Pinpoint the cell where the given text exists, returning its [x, y] midpoint coordinate. 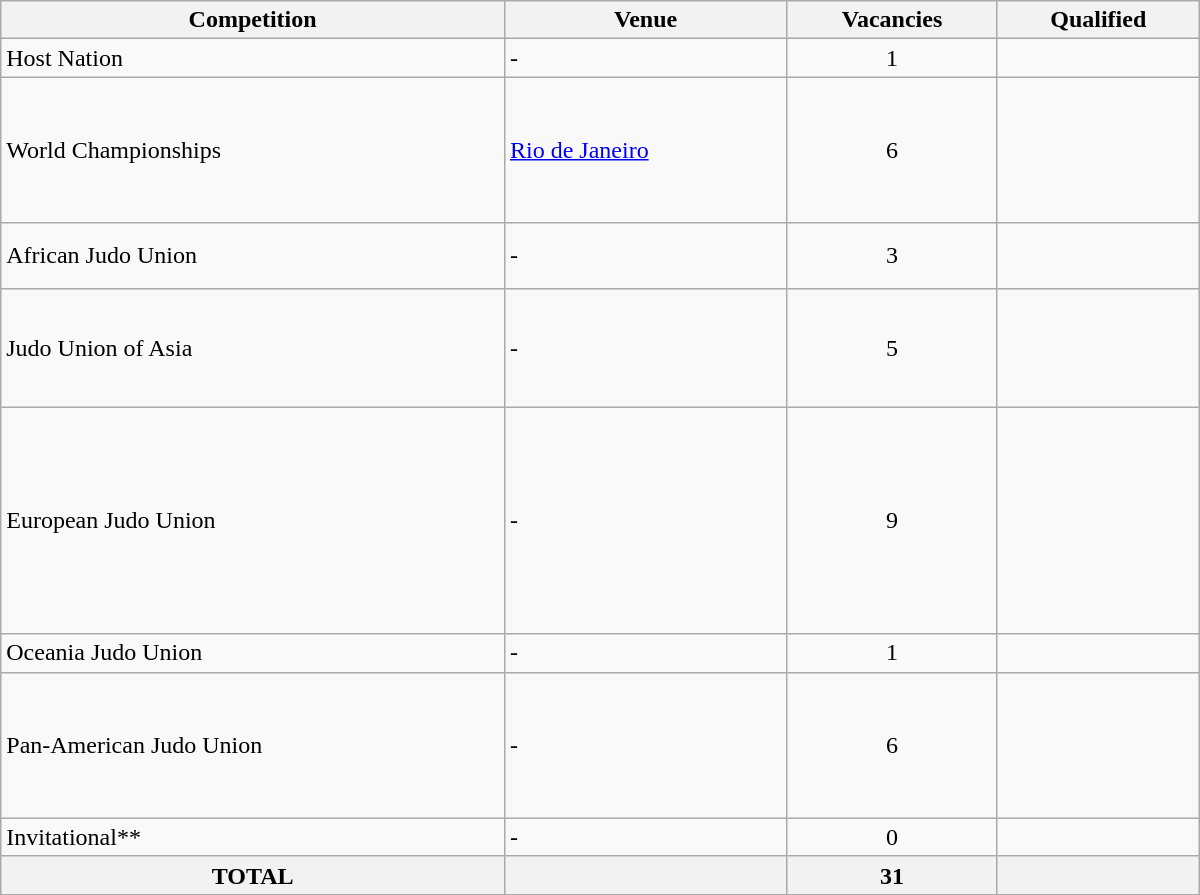
Vacancies [892, 20]
Competition [253, 20]
African Judo Union [253, 256]
World Championships [253, 150]
Qualified [1098, 20]
Oceania Judo Union [253, 653]
Judo Union of Asia [253, 348]
3 [892, 256]
Venue [645, 20]
Host Nation [253, 58]
Pan-American Judo Union [253, 745]
9 [892, 520]
Rio de Janeiro [645, 150]
31 [892, 875]
European Judo Union [253, 520]
0 [892, 837]
5 [892, 348]
TOTAL [253, 875]
Invitational** [253, 837]
